Detect which cell encompasses the target text, then output its (X, Y) center coordinate. 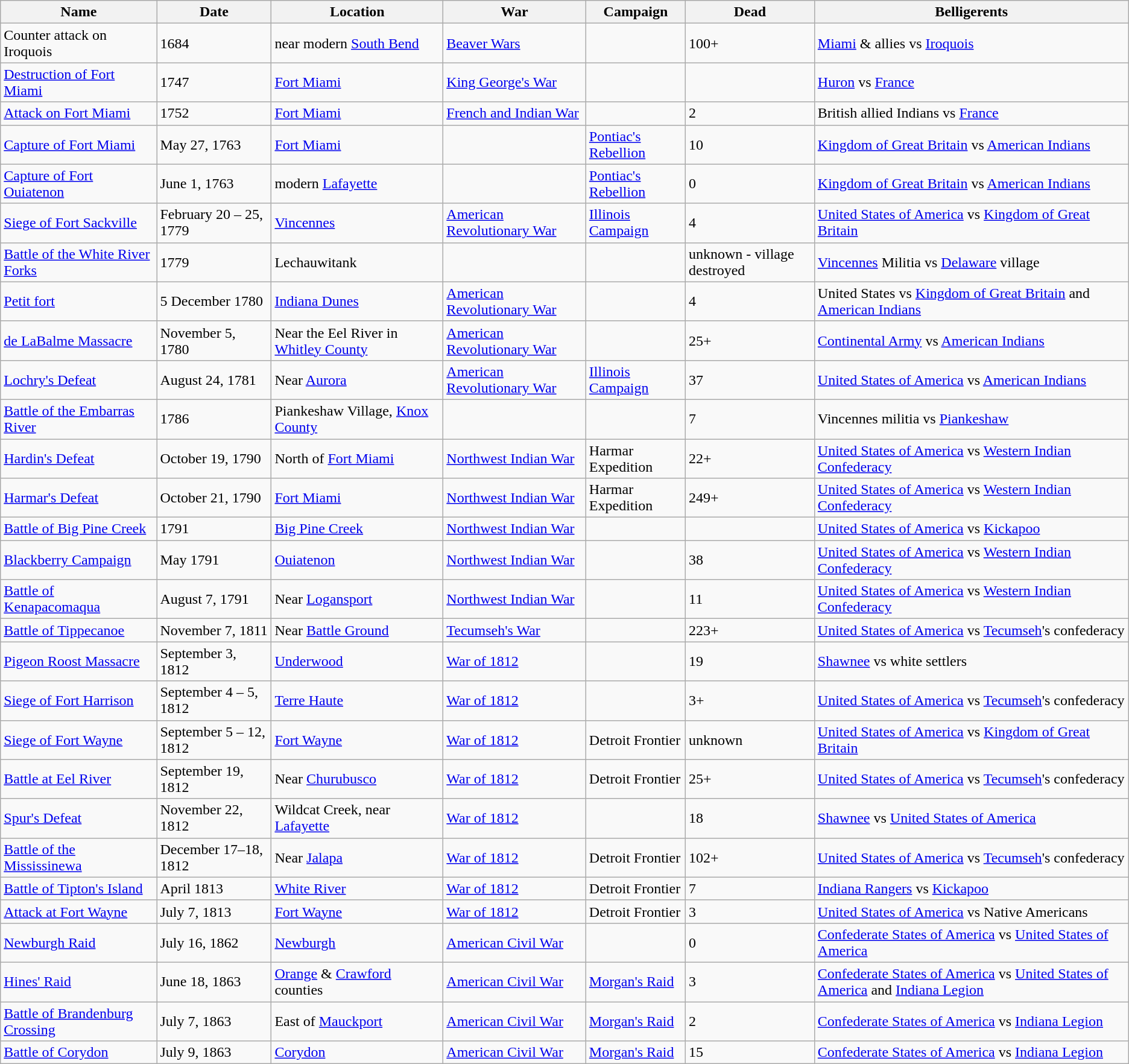
Location (357, 12)
Confederate States of America vs United States of America and Indiana Legion (971, 982)
Ouiatenon (357, 560)
September 3, 1812 (214, 661)
Corydon (357, 1053)
October 19, 1790 (214, 458)
July 9, 1863 (214, 1053)
Piankeshaw Village, Knox County (357, 419)
North of Fort Miami (357, 458)
Battle of Tipton's Island (78, 888)
United States of America vs Kickapoo (971, 529)
King George's War (515, 82)
modern Lafayette (357, 183)
5 December 1780 (214, 302)
Shawnee vs United States of America (971, 818)
June 1, 1763 (214, 183)
February 20 – 25, 1779 (214, 223)
37 (750, 380)
Near Jalapa (357, 858)
unknown - village destroyed (750, 262)
French and Indian War (515, 113)
August 7, 1791 (214, 600)
Hines' Raid (78, 982)
223+ (750, 630)
Dead (750, 12)
June 18, 1863 (214, 982)
Lochry's Defeat (78, 380)
Lechauwitank (357, 262)
Near Churubusco (357, 779)
November 5, 1780 (214, 340)
1752 (214, 113)
unknown (750, 739)
Orange & Crawford counties (357, 982)
East of Mauckport (357, 1021)
3+ (750, 701)
Hardin's Defeat (78, 458)
1791 (214, 529)
Siege of Fort Wayne (78, 739)
September 5 – 12, 1812 (214, 739)
August 24, 1781 (214, 380)
Campaign (636, 12)
Belligerents (971, 12)
Newburgh Raid (78, 942)
Destruction of Fort Miami (78, 82)
19 (750, 661)
Miami & allies vs Iroquois (971, 43)
38 (750, 560)
Big Pine Creek (357, 529)
Name (78, 12)
249+ (750, 498)
Battle of Kenapacomaqua (78, 600)
Battle at Eel River (78, 779)
September 4 – 5, 1812 (214, 701)
22+ (750, 458)
Capture of Fort Ouiatenon (78, 183)
Huron vs France (971, 82)
1747 (214, 82)
White River (357, 888)
Battle of the Mississinewa (78, 858)
102+ (750, 858)
British allied Indians vs France (971, 113)
Newburgh (357, 942)
November 7, 1811 (214, 630)
Battle of the Embarras River (78, 419)
Beaver Wars (515, 43)
Counter attack on Iroquois (78, 43)
11 (750, 600)
May 1791 (214, 560)
United States of America vs Native Americans (971, 911)
Battle of the White River Forks (78, 262)
Near Battle Ground (357, 630)
War (515, 12)
December 17–18, 1812 (214, 858)
Near Logansport (357, 600)
Attack at Fort Wayne (78, 911)
Vincennes militia vs Piankeshaw (971, 419)
Attack on Fort Miami (78, 113)
Petit fort (78, 302)
November 22, 1812 (214, 818)
July 16, 1862 (214, 942)
Tecumseh's War (515, 630)
Battle of Tippecanoe (78, 630)
July 7, 1813 (214, 911)
Pigeon Roost Massacre (78, 661)
1779 (214, 262)
Harmar's Defeat (78, 498)
de LaBalme Massacre (78, 340)
Blackberry Campaign (78, 560)
1786 (214, 419)
May 27, 1763 (214, 145)
Capture of Fort Miami (78, 145)
Indiana Dunes (357, 302)
Spur's Defeat (78, 818)
Battle of Big Pine Creek (78, 529)
Battle of Brandenburg Crossing (78, 1021)
Vincennes Militia vs Delaware village (971, 262)
Confederate States of America vs United States of America (971, 942)
15 (750, 1053)
July 7, 1863 (214, 1021)
18 (750, 818)
United States vs Kingdom of Great Britain and American Indians (971, 302)
April 1813 (214, 888)
100+ (750, 43)
Indiana Rangers vs Kickapoo (971, 888)
United States of America vs American Indians (971, 380)
near modern South Bend (357, 43)
Vincennes (357, 223)
Wildcat Creek, near Lafayette (357, 818)
Date (214, 12)
Shawnee vs white settlers (971, 661)
1684 (214, 43)
October 21, 1790 (214, 498)
10 (750, 145)
Terre Haute (357, 701)
Siege of Fort Sackville (78, 223)
Near the Eel River in Whitley County (357, 340)
September 19, 1812 (214, 779)
Battle of Corydon (78, 1053)
Underwood (357, 661)
Siege of Fort Harrison (78, 701)
Near Aurora (357, 380)
Continental Army vs American Indians (971, 340)
